Determine the [x, y] coordinate at the center of the cell enclosing the given text.  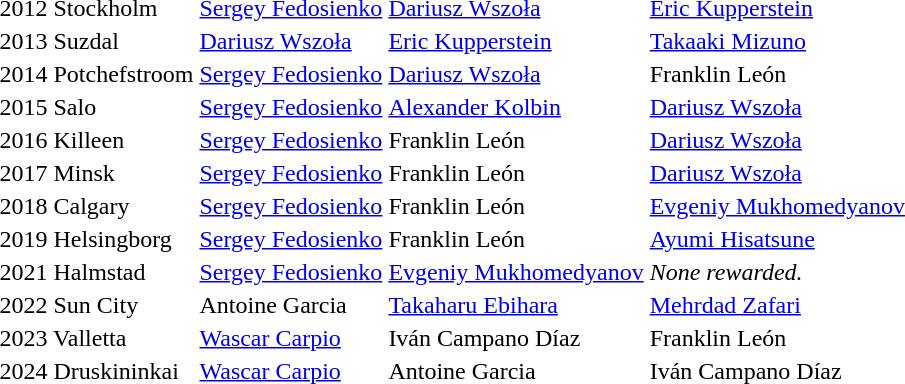
Iván Campano Díaz [516, 338]
Eric Kupperstein [516, 41]
Evgeniy Mukhomedyanov [516, 272]
Wascar Carpio [291, 338]
Alexander Kolbin [516, 107]
Takaharu Ebihara [516, 305]
Antoine Garcia [291, 305]
